Pinpoint the cell where the given text exists, returning its [X, Y] midpoint coordinate. 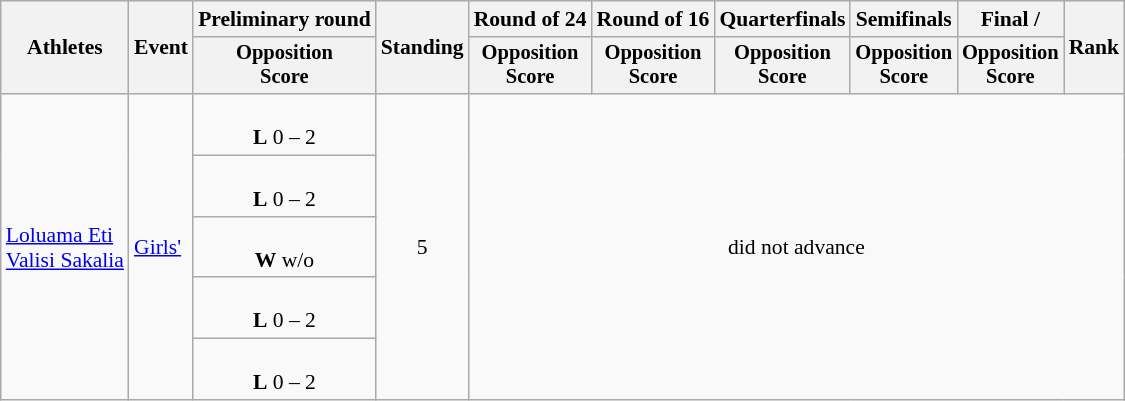
Athletes [65, 48]
did not advance [797, 247]
Semifinals [904, 19]
Round of 16 [654, 19]
Quarterfinals [782, 19]
Final / [1010, 19]
W w/o [284, 248]
Preliminary round [284, 19]
Event [161, 48]
Round of 24 [530, 19]
5 [422, 247]
Loluama EtiValisi Sakalia [65, 247]
Girls' [161, 247]
Rank [1094, 48]
Standing [422, 48]
